Search for the cell housing the specified text and yield its [x, y] center coordinate. 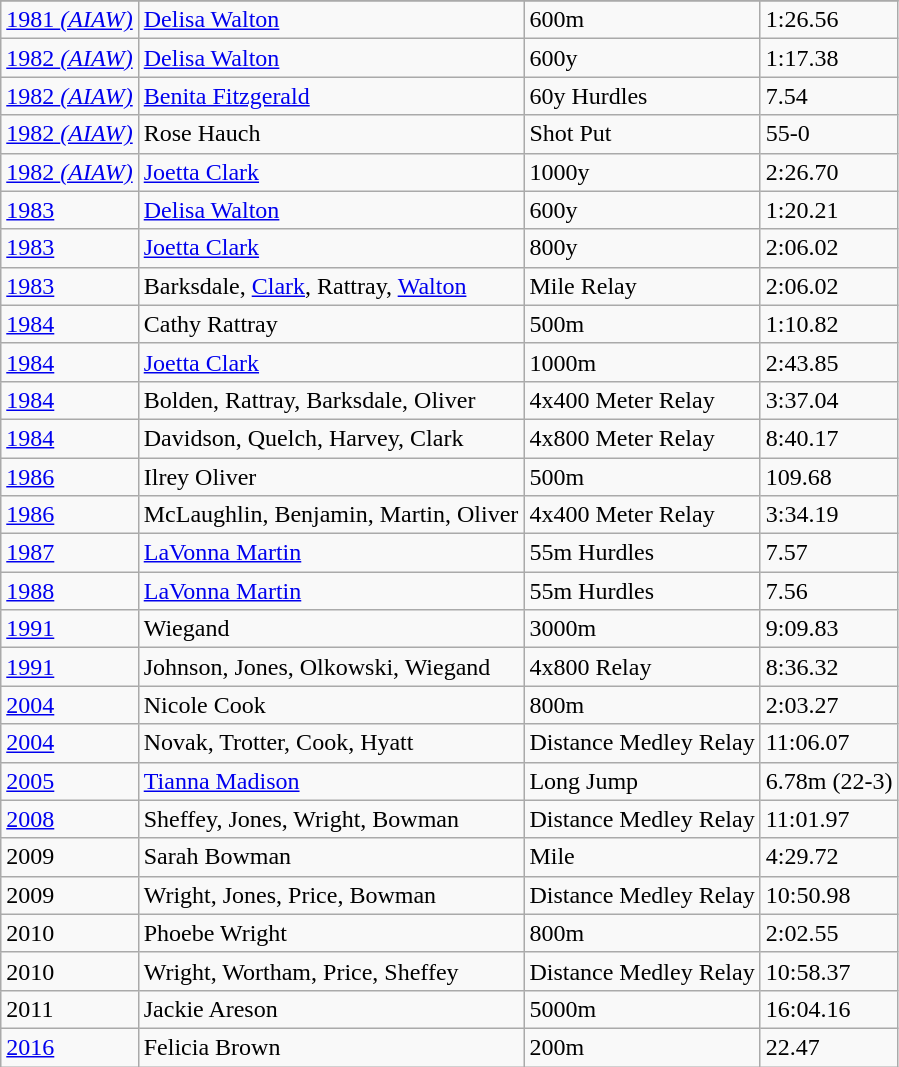
7.57 [829, 553]
1981 (AIAW) [70, 20]
Wright, Jones, Price, Bowman [331, 895]
2:03.27 [829, 705]
11:06.07 [829, 743]
Wright, Wortham, Price, Sheffey [331, 971]
22.47 [829, 1047]
1000y [642, 172]
Johnson, Jones, Olkowski, Wiegand [331, 667]
Tianna Madison [331, 781]
10:50.98 [829, 895]
11:01.97 [829, 819]
Sarah Bowman [331, 857]
Mile [642, 857]
3:37.04 [829, 400]
2005 [70, 781]
4x800 Meter Relay [642, 438]
Jackie Areson [331, 1009]
9:09.83 [829, 629]
1:20.21 [829, 210]
1:26.56 [829, 20]
16:04.16 [829, 1009]
Felicia Brown [331, 1047]
Benita Fitzgerald [331, 96]
1:10.82 [829, 324]
Phoebe Wright [331, 933]
McLaughlin, Benjamin, Martin, Oliver [331, 515]
Shot Put [642, 134]
Bolden, Rattray, Barksdale, Oliver [331, 400]
3:34.19 [829, 515]
200m [642, 1047]
2:02.55 [829, 933]
Long Jump [642, 781]
7.54 [829, 96]
60y Hurdles [642, 96]
5000m [642, 1009]
7.56 [829, 591]
2011 [70, 1009]
Wiegand [331, 629]
8:36.32 [829, 667]
109.68 [829, 477]
Ilrey Oliver [331, 477]
Cathy Rattray [331, 324]
2016 [70, 1047]
4:29.72 [829, 857]
Nicole Cook [331, 705]
8:40.17 [829, 438]
Sheffey, Jones, Wright, Bowman [331, 819]
1988 [70, 591]
2:26.70 [829, 172]
1000m [642, 362]
2008 [70, 819]
Rose Hauch [331, 134]
800y [642, 248]
600m [642, 20]
Mile Relay [642, 286]
1:17.38 [829, 58]
4x800 Relay [642, 667]
Barksdale, Clark, Rattray, Walton [331, 286]
3000m [642, 629]
55-0 [829, 134]
2:43.85 [829, 362]
10:58.37 [829, 971]
Novak, Trotter, Cook, Hyatt [331, 743]
6.78m (22-3) [829, 781]
1987 [70, 553]
Davidson, Quelch, Harvey, Clark [331, 438]
